Output the (X, Y) coordinate of the center of the cell containing the given text.  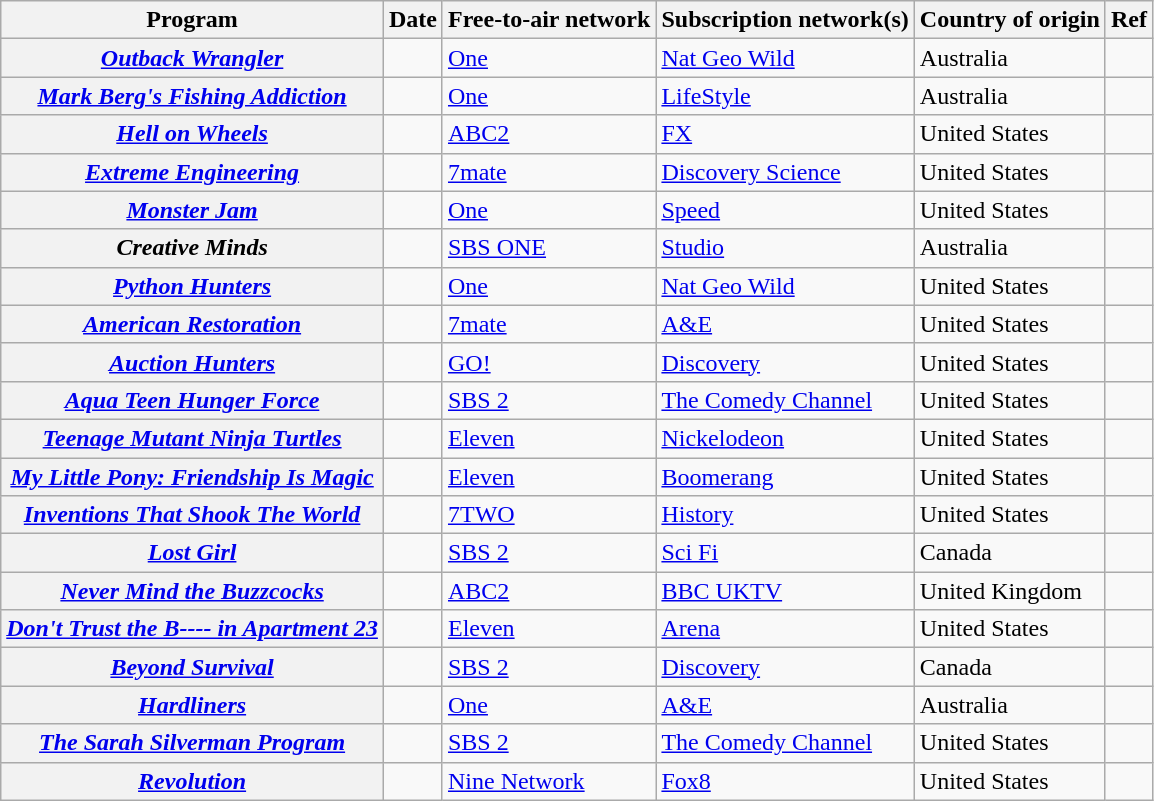
Studio (785, 248)
Boomerang (785, 477)
Nickelodeon (785, 438)
Monster Jam (192, 210)
Date (412, 20)
Sci Fi (785, 553)
7TWO (548, 515)
History (785, 515)
Outback Wrangler (192, 58)
Python Hunters (192, 286)
My Little Pony: Friendship Is Magic (192, 477)
Extreme Engineering (192, 172)
Creative Minds (192, 248)
Subscription network(s) (785, 20)
Auction Hunters (192, 362)
LifeStyle (785, 96)
Arena (785, 629)
Speed (785, 210)
Free-to-air network (548, 20)
Never Mind the Buzzcocks (192, 591)
Discovery Science (785, 172)
FX (785, 134)
GO! (548, 362)
Inventions That Shook The World (192, 515)
United Kingdom (1010, 591)
Program (192, 20)
Lost Girl (192, 553)
BBC UKTV (785, 591)
SBS ONE (548, 248)
Teenage Mutant Ninja Turtles (192, 438)
Mark Berg's Fishing Addiction (192, 96)
American Restoration (192, 324)
Ref (1128, 20)
Nine Network (548, 781)
The Sarah Silverman Program (192, 743)
Hell on Wheels (192, 134)
Revolution (192, 781)
Country of origin (1010, 20)
Aqua Teen Hunger Force (192, 400)
Don't Trust the B---- in Apartment 23 (192, 629)
Hardliners (192, 705)
Fox8 (785, 781)
Beyond Survival (192, 667)
